For the text-containing cell, return its midpoint in (x, y) coordinate format. 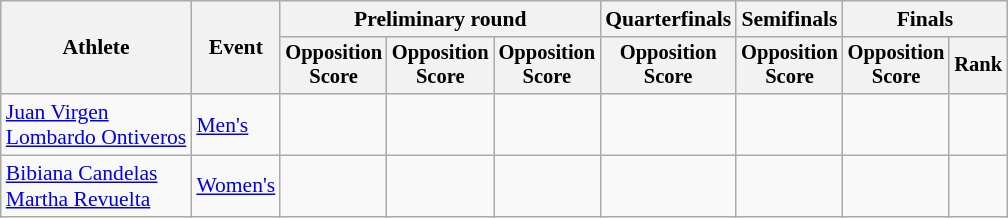
Event (236, 48)
Bibiana CandelasMartha Revuelta (96, 186)
Athlete (96, 48)
Women's (236, 186)
Men's (236, 124)
Finals (925, 19)
Juan VirgenLombardo Ontiveros (96, 124)
Semifinals (790, 19)
Quarterfinals (668, 19)
Rank (978, 66)
Preliminary round (440, 19)
